Find where the given text appears and provide that cell's center as (X, Y) coordinate. 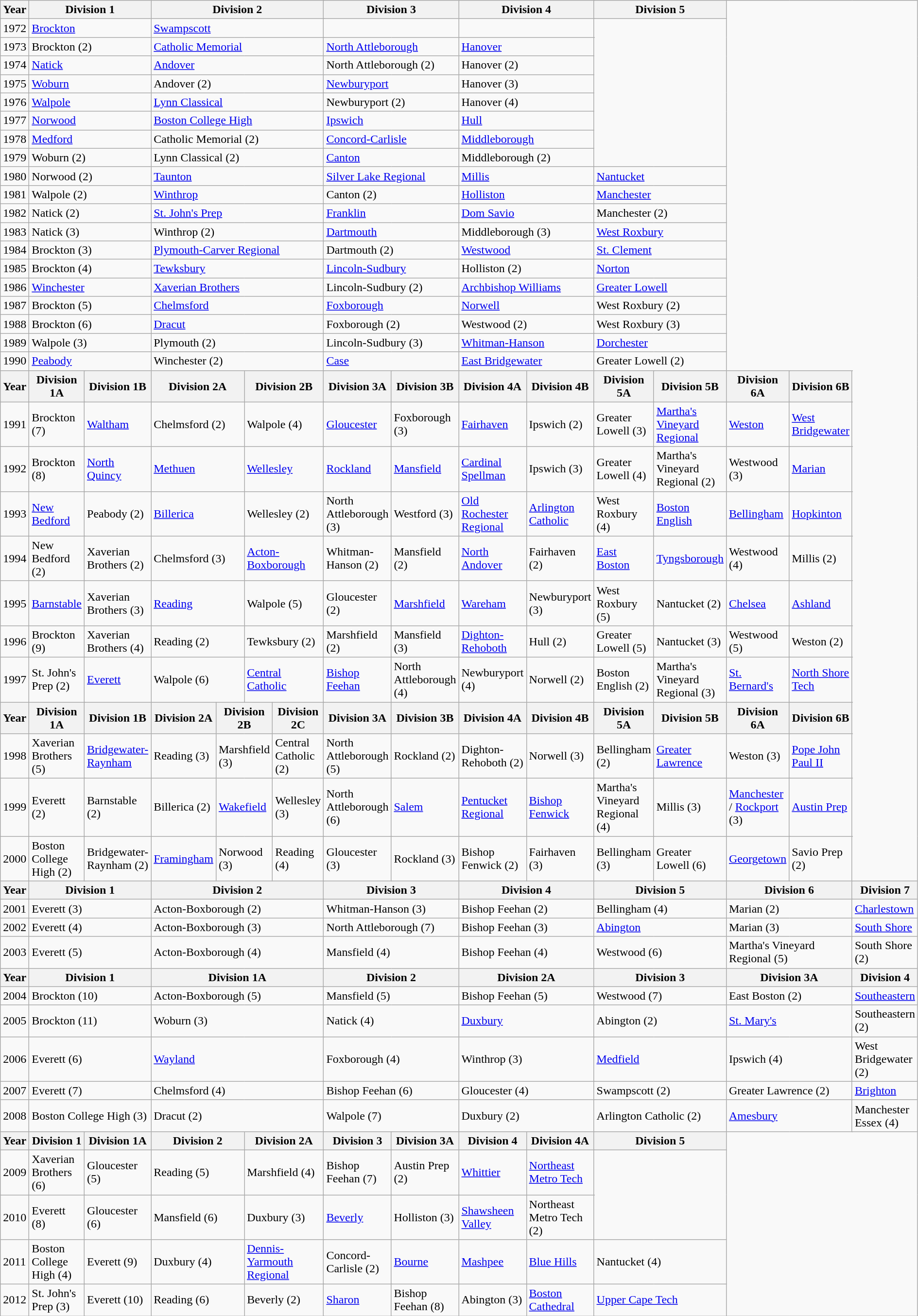
Austin Prep (2) (425, 1172)
2009 (15, 1172)
Wayland (237, 1059)
Bishop Fenwick (2) (493, 859)
1991 (15, 424)
Everett (4) (90, 927)
Waltham (118, 424)
Everett (2) (57, 808)
West Roxbury (3) (660, 324)
Canton (2) (391, 194)
2003 (15, 952)
Canton (391, 157)
Brockton (5) (90, 306)
Foxborough (4) (391, 1059)
Bishop Feehan (358, 679)
1980 (15, 176)
Reading (2) (198, 641)
2000 (15, 859)
Westwood (3) (757, 469)
Abington (2) (660, 1021)
Duxbury (3) (284, 1217)
Brockton (3) (90, 250)
Greater Lowell (3) (624, 424)
Brockton (8) (57, 469)
1990 (15, 361)
Manchester / Rockport (3) (757, 808)
1988 (15, 324)
North Attleborough (3) (358, 514)
Foxborough (391, 306)
Acton-Boxborough (2) (237, 909)
Martha's Vineyard Regional (690, 424)
Greater Lowell (5) (624, 641)
Medfield (660, 1059)
Walpole (5) (284, 603)
Division 6 (789, 890)
Brighton (884, 1091)
1984 (15, 250)
St. John's Prep (2) (57, 679)
Brockton (10) (90, 996)
Everett (3) (90, 909)
1985 (15, 269)
Holliston (2) (526, 269)
Brockton (7) (57, 424)
Everett (10) (118, 1300)
Martha's Vineyard Regional (3) (690, 679)
Marian (821, 469)
Wakefield (244, 808)
Marian (2) (789, 909)
Peabody (2) (118, 514)
Catholic Memorial (2) (237, 139)
Concord-Carlisle (391, 139)
West Roxbury (5) (624, 603)
Manchester (660, 194)
Plymouth-Carver Regional (237, 250)
Tewksbury (237, 269)
Newburyport (3) (560, 603)
Bourne (425, 1262)
Greater Lowell (6) (690, 859)
Gloucester (4) (526, 1091)
Duxbury (4) (198, 1262)
Catholic Memorial (237, 47)
Fairhaven (3) (560, 859)
Savio Prep (2) (821, 859)
Greater Lawrence (2) (789, 1091)
Hull (526, 121)
2002 (15, 927)
North Attleborough (5) (358, 756)
Xaverian Brothers (237, 287)
1989 (15, 343)
Rockland (2) (425, 756)
Natick (4) (391, 1021)
Dracut (2) (237, 1116)
Xaverian Brothers (4) (118, 641)
Reading (6) (198, 1300)
North Quincy (118, 469)
East Bridgewater (526, 361)
2001 (15, 909)
1992 (15, 469)
Peabody (90, 361)
Nantucket (2) (690, 603)
South Shore (884, 927)
Mansfield (3) (425, 641)
Fairhaven (2) (560, 558)
Case (391, 361)
Xaverian Brothers (6) (57, 1172)
Georgetown (757, 859)
St. Bernard's (757, 679)
Tewksbury (2) (284, 641)
Bridgewater-Raynham (2) (118, 859)
Bishop Feehan (4) (526, 952)
Ipswich (2) (560, 424)
Billerica (2) (184, 808)
Acton-Boxborough (4) (237, 952)
Whitman-Hanson (2) (358, 558)
Hopkinton (821, 514)
Bishop Feehan (3) (526, 927)
Xaverian Brothers (2) (118, 558)
Rockland (358, 469)
Hanover (3) (526, 84)
Lincoln-Sudbury (3) (391, 343)
Westwood (7) (660, 996)
2008 (15, 1116)
North Attleborough (6) (358, 808)
Andover (2) (237, 84)
1995 (15, 603)
Whitman-Hanson (526, 343)
1978 (15, 139)
Boston College High (4) (57, 1262)
1977 (15, 121)
2010 (15, 1217)
Martha's Vineyard Regional (4) (624, 808)
1994 (15, 558)
Arlington Catholic (560, 514)
Mansfield (2) (425, 558)
Marian (3) (789, 927)
Middleborough (526, 139)
Whittier (493, 1172)
Brockton (2) (90, 47)
Acton-Boxborough (3) (237, 927)
Winthrop (237, 194)
Central Catholic (2) (298, 756)
1983 (15, 232)
Rockland (3) (425, 859)
1972 (15, 28)
Greater Lowell (2) (660, 361)
Beverly (2) (284, 1300)
East Boston (624, 558)
Foxborough (3) (425, 424)
Lynn Classical (237, 102)
Bellingham (757, 514)
Acton-Boxborough (5) (237, 996)
Westwood (6) (660, 952)
Brockton (9) (57, 641)
Walpole (7) (391, 1116)
Manchester (2) (660, 213)
Silver Lake Regional (391, 176)
Mansfield (6) (198, 1217)
Natick (90, 65)
Pope John Paul II (821, 756)
Bishop Feehan (6) (391, 1091)
Mansfield (4) (391, 952)
Weston (757, 424)
Mashpee (493, 1262)
Gloucester (2) (358, 603)
Wellesley (2) (284, 514)
St. John's Prep (3) (57, 1300)
Upper Cape Tech (660, 1300)
Holliston (526, 194)
1986 (15, 287)
Blue Hills (560, 1262)
Everett (6) (90, 1059)
Austin Prep (821, 808)
Foxborough (2) (391, 324)
Boston College High (3) (90, 1116)
Lincoln-Sudbury (2) (391, 287)
Weston (3) (757, 756)
Dartmouth (391, 232)
Brockton (11) (90, 1021)
Amesbury (789, 1116)
Norwood (3) (244, 859)
Hanover (4) (526, 102)
2004 (15, 996)
Marshfield (2) (358, 641)
Greater Lowell (4) (624, 469)
Duxbury (2) (526, 1116)
Brockton (6) (90, 324)
Chelmsford (2) (198, 424)
Dracut (237, 324)
Duxbury (526, 1021)
Dartmouth (2) (391, 250)
Norwood (90, 121)
Dighton-Rehoboth (493, 641)
Millis (526, 176)
St. Mary's (789, 1021)
Northeast Metro Tech (2) (560, 1217)
St. John's Prep (237, 213)
Bishop Feehan (2) (526, 909)
Brockton (4) (90, 269)
North Attleborough (7) (391, 927)
Walpole (6) (198, 679)
Winthrop (2) (237, 232)
West Roxbury (4) (624, 514)
Greater Lawrence (690, 756)
East Boston (2) (789, 996)
Martha's Vineyard Regional (5) (789, 952)
North Attleborough (2) (391, 65)
Salem (425, 808)
Norwood (2) (90, 176)
1998 (15, 756)
Reading (3) (184, 756)
Wellesley (3) (298, 808)
Dorchester (660, 343)
Bellingham (3) (624, 859)
Norwell (3) (560, 756)
Gloucester (358, 424)
Swampscott (237, 28)
South Shore (2) (884, 952)
Hanover (526, 47)
West Bridgewater (2) (884, 1059)
Abington (660, 927)
Methuen (198, 469)
1976 (15, 102)
Andover (237, 65)
Old Rochester Regional (493, 514)
Martha's Vineyard Regional (2) (690, 469)
Division 7 (884, 890)
Division 2C (298, 717)
Charlestown (884, 909)
Brockton (90, 28)
Xaverian Brothers (3) (118, 603)
Mansfield (5) (391, 996)
Everett (118, 679)
Marshfield (425, 603)
Millis (2) (821, 558)
Chelmsford (3) (198, 558)
Norwell (526, 306)
Lincoln-Sudbury (391, 269)
Westwood (526, 250)
Reading (198, 603)
Boston Cathedral (560, 1300)
Marshfield (4) (284, 1172)
Dom Savio (526, 213)
Everett (8) (57, 1217)
Chelsea (757, 603)
Westwood (2) (526, 324)
Greater Lowell (660, 287)
West Roxbury (660, 232)
Hull (2) (560, 641)
Cardinal Spellman (493, 469)
Bridgewater-Raynham (118, 756)
Walpole (90, 102)
Medford (90, 139)
Walpole (2) (90, 194)
Winchester (90, 287)
Whitman-Hanson (3) (391, 909)
Holliston (3) (425, 1217)
Bishop Fenwick (560, 808)
Arlington Catholic (2) (660, 1116)
Wareham (493, 603)
Chelmsford (237, 306)
1975 (15, 84)
1979 (15, 157)
Weston (2) (821, 641)
2006 (15, 1059)
1981 (15, 194)
Swampscott (2) (660, 1091)
Natick (2) (90, 213)
Middleborough (3) (526, 232)
Walpole (3) (90, 343)
Boston English (690, 514)
Bishop Feehan (8) (425, 1300)
Bellingham (4) (660, 909)
Barnstable (2) (118, 808)
Ipswich (391, 121)
Norton (660, 269)
1993 (15, 514)
Reading (4) (298, 859)
Reading (5) (198, 1172)
1996 (15, 641)
Taunton (237, 176)
Marshfield (3) (244, 756)
Newburyport (391, 84)
1973 (15, 47)
Gloucester (3) (358, 859)
Westwood (5) (757, 641)
Everett (7) (90, 1091)
Boston College High (2) (57, 859)
Abington (3) (493, 1300)
Boston English (2) (624, 679)
West Roxbury (2) (660, 306)
Mansfield (425, 469)
West Bridgewater (821, 424)
Southeastern (2) (884, 1021)
Norwell (2) (560, 679)
Dighton-Rehoboth (2) (493, 756)
Franklin (391, 213)
Lynn Classical (2) (237, 157)
Bishop Feehan (7) (358, 1172)
Bishop Feehan (5) (526, 996)
Woburn (2) (90, 157)
Middleborough (2) (526, 157)
Fairhaven (493, 424)
Woburn (3) (237, 1021)
1987 (15, 306)
Westwood (4) (757, 558)
North Andover (493, 558)
Gloucester (6) (118, 1217)
Sharon (358, 1300)
North Shore Tech (821, 679)
1974 (15, 65)
Millis (3) (690, 808)
Concord-Carlisle (2) (358, 1262)
Manchester Essex (4) (884, 1116)
Dennis-Yarmouth Regional (284, 1262)
Natick (3) (90, 232)
Plymouth (2) (237, 343)
Walpole (4) (284, 424)
Newburyport (4) (493, 679)
Ashland (821, 603)
2005 (15, 1021)
1997 (15, 679)
St. Clement (660, 250)
Shawsheen Valley (493, 1217)
Nantucket (3) (690, 641)
Gloucester (5) (118, 1172)
New Bedford (2) (57, 558)
North Attleborough (391, 47)
Newburyport (2) (391, 102)
Archbishop Williams (526, 287)
Barnstable (57, 603)
Central Catholic (284, 679)
Woburn (90, 84)
Northeast Metro Tech (560, 1172)
New Bedford (57, 514)
Tyngsborough (690, 558)
Ipswich (3) (560, 469)
North Attleborough (4) (425, 679)
Hanover (2) (526, 65)
Beverly (358, 1217)
Nantucket (660, 176)
Wellesley (284, 469)
2012 (15, 1300)
Everett (5) (90, 952)
Pentucket Regional (493, 808)
1982 (15, 213)
Billerica (198, 514)
Westford (3) (425, 514)
Winthrop (3) (526, 1059)
Southeastern (884, 996)
Everett (9) (118, 1262)
Chelmsford (4) (237, 1091)
Bellingham (2) (624, 756)
Nantucket (4) (660, 1262)
Framingham (184, 859)
Ipswich (4) (789, 1059)
Winchester (2) (237, 361)
Xaverian Brothers (5) (57, 756)
Acton-Boxborough (284, 558)
Boston College High (237, 121)
2011 (15, 1262)
1999 (15, 808)
2007 (15, 1091)
